Determine the [x, y] coordinate at the center of the cell enclosing the given text.  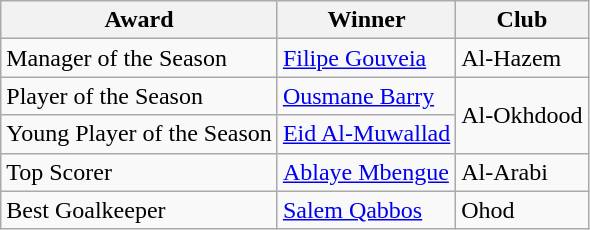
Al-Okhdood [522, 115]
Player of the Season [140, 96]
Young Player of the Season [140, 134]
Best Goalkeeper [140, 210]
Eid Al-Muwallad [366, 134]
Filipe Gouveia [366, 58]
Ohod [522, 210]
Top Scorer [140, 172]
Manager of the Season [140, 58]
Ousmane Barry [366, 96]
Club [522, 20]
Award [140, 20]
Ablaye Mbengue [366, 172]
Winner [366, 20]
Al-Hazem [522, 58]
Salem Qabbos [366, 210]
Al-Arabi [522, 172]
